Pinpoint the cell where the given text exists, returning its (X, Y) midpoint coordinate. 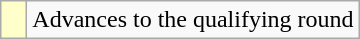
Advances to the qualifying round (193, 20)
